Provide the (x, y) coordinate of the cell's center where the given text is located.  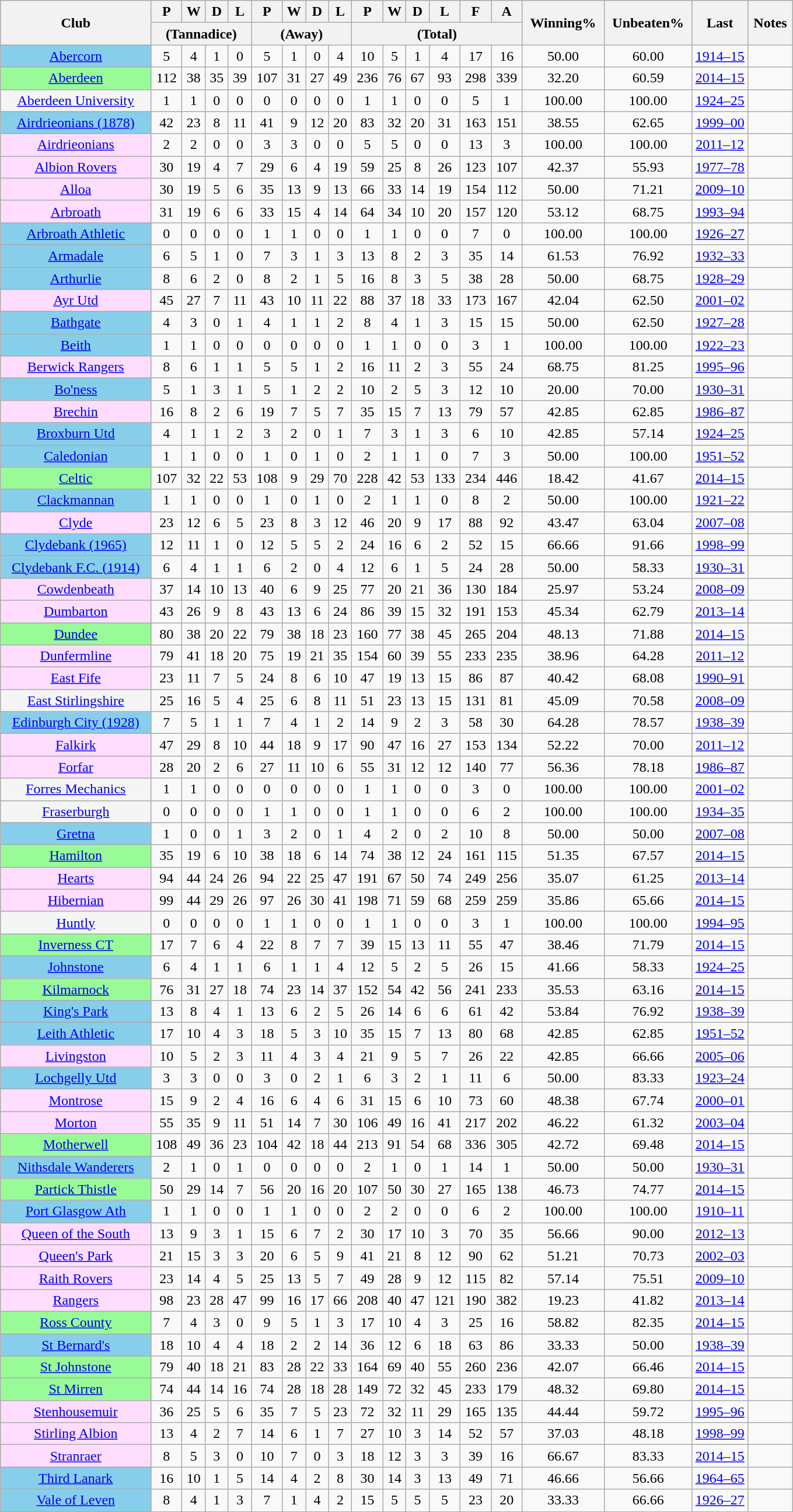
1993–94 (720, 211)
45.34 (563, 611)
98 (167, 1300)
32.20 (563, 78)
63.16 (648, 990)
68.08 (648, 678)
Clydebank (1965) (76, 545)
2002–03 (720, 1256)
81 (506, 701)
1927–28 (720, 323)
46.66 (563, 1478)
Stranraer (76, 1456)
Aberdeen University (76, 100)
75.51 (648, 1278)
42.07 (563, 1367)
70.58 (648, 701)
93 (445, 78)
60.59 (648, 78)
42.72 (563, 1145)
Leith Athletic (76, 1034)
235 (506, 656)
Partick Thistle (76, 1189)
Nithsdale Wanderers (76, 1167)
58 (476, 723)
Celtic (76, 478)
Vale of Leven (76, 1500)
53.12 (563, 211)
265 (476, 633)
44.44 (563, 1412)
66.67 (563, 1456)
35.53 (563, 990)
(Away) (302, 34)
52.22 (563, 745)
53.24 (648, 589)
46.73 (563, 1189)
20.00 (563, 389)
Third Lanark (76, 1478)
228 (368, 478)
Rangers (76, 1300)
1990–91 (720, 678)
35.86 (563, 900)
152 (368, 990)
35.07 (563, 878)
Notes (770, 23)
Livingston (76, 1056)
71.79 (648, 945)
Last (720, 23)
92 (506, 522)
Clackmannan (76, 500)
Stenhousemuir (76, 1412)
74.77 (648, 1189)
Stirling Albion (76, 1434)
41.82 (648, 1300)
81.25 (648, 367)
69.48 (648, 1145)
Unbeaten% (648, 23)
1922–23 (720, 345)
A (506, 12)
Bo'ness (76, 389)
204 (506, 633)
120 (506, 211)
163 (476, 123)
Ayr Utd (76, 301)
42.37 (563, 167)
2012–13 (720, 1234)
61.25 (648, 878)
Caledonian (76, 456)
130 (476, 589)
46.22 (563, 1123)
149 (368, 1389)
62 (506, 1256)
157 (476, 211)
56.36 (563, 767)
61 (476, 1012)
64 (368, 211)
Dundee (76, 633)
75 (267, 656)
58.82 (563, 1322)
Berwick Rangers (76, 367)
1921–22 (720, 500)
Aberdeen (76, 78)
82.35 (648, 1322)
67.74 (648, 1100)
48.32 (563, 1389)
167 (506, 301)
305 (506, 1145)
Huntly (76, 922)
Cowdenbeath (76, 589)
Arbroath (76, 211)
46 (368, 522)
190 (476, 1300)
Arbroath Athletic (76, 234)
Forfar (76, 767)
Hearts (76, 878)
179 (506, 1389)
161 (476, 856)
234 (476, 478)
Airdrieonians (76, 145)
1994–95 (720, 922)
91.66 (648, 545)
Dumbarton (76, 611)
Morton (76, 1123)
160 (368, 633)
446 (506, 478)
213 (368, 1145)
208 (368, 1300)
Club (76, 23)
48.38 (563, 1100)
1910–11 (720, 1211)
1977–78 (720, 167)
256 (506, 878)
65.66 (648, 900)
61.32 (648, 1123)
217 (476, 1123)
19.23 (563, 1300)
Brechin (76, 412)
2005–06 (720, 1056)
St Bernard's (76, 1344)
2003–04 (720, 1123)
48.18 (648, 1434)
Arthurlie (76, 278)
66.46 (648, 1367)
336 (476, 1145)
34 (394, 211)
53.84 (563, 1012)
134 (506, 745)
1964–65 (720, 1478)
38.96 (563, 656)
Falkirk (76, 745)
Beith (76, 345)
38.55 (563, 123)
Winning% (563, 23)
45.09 (563, 701)
121 (445, 1300)
78.18 (648, 767)
140 (476, 767)
43.47 (563, 522)
78.57 (648, 723)
1932–33 (720, 256)
41.66 (563, 967)
151 (506, 123)
164 (368, 1367)
55.93 (648, 167)
Hibernian (76, 900)
Bathgate (76, 323)
St Johnstone (76, 1367)
Ross County (76, 1322)
Port Glasgow Ath (76, 1211)
59.72 (648, 1412)
82 (506, 1278)
184 (506, 589)
67.57 (648, 856)
(Tannadice) (201, 34)
133 (445, 478)
71.21 (648, 189)
97 (267, 900)
131 (476, 701)
42.04 (563, 301)
Albion Rovers (76, 167)
138 (506, 1189)
Alloa (76, 189)
71.88 (648, 633)
1999–00 (720, 123)
87 (506, 678)
202 (506, 1123)
1928–29 (720, 278)
F (476, 12)
62.79 (648, 611)
(Total) (437, 34)
Motherwell (76, 1145)
1934–35 (720, 811)
298 (476, 78)
Lochgelly Utd (76, 1078)
173 (476, 301)
90.00 (648, 1234)
69 (394, 1367)
249 (476, 878)
Kilmarnock (76, 990)
104 (267, 1145)
East Fife (76, 678)
Johnstone (76, 967)
Broxburn Utd (76, 434)
51.21 (563, 1256)
123 (476, 167)
38.46 (563, 945)
60.00 (648, 56)
382 (506, 1300)
St Mirren (76, 1389)
Gretna (76, 834)
King's Park (76, 1012)
Airdrieonians (1878) (76, 123)
Armadale (76, 256)
91 (394, 1145)
40.42 (563, 678)
339 (506, 78)
51.35 (563, 856)
260 (476, 1367)
106 (368, 1123)
1914–15 (720, 56)
Raith Rovers (76, 1278)
Queen of the South (76, 1234)
2000–01 (720, 1100)
East Stirlingshire (76, 701)
Dunfermline (76, 656)
241 (476, 990)
63.04 (648, 522)
73 (476, 1100)
Edinburgh City (1928) (76, 723)
61.53 (563, 256)
198 (368, 900)
Inverness CT (76, 945)
48.13 (563, 633)
70.73 (648, 1256)
25.97 (563, 589)
1923–24 (720, 1078)
69.80 (648, 1389)
62.65 (648, 123)
Forres Mechanics (76, 789)
Abercorn (76, 56)
Queen's Park (76, 1256)
18.42 (563, 478)
Montrose (76, 1100)
37.03 (563, 1434)
41.67 (648, 478)
Clyde (76, 522)
Hamilton (76, 856)
Clydebank F.C. (1914) (76, 567)
63 (476, 1344)
135 (506, 1412)
Fraserburgh (76, 811)
